Provide the [x, y] coordinate of the cell's center where the given text is located.  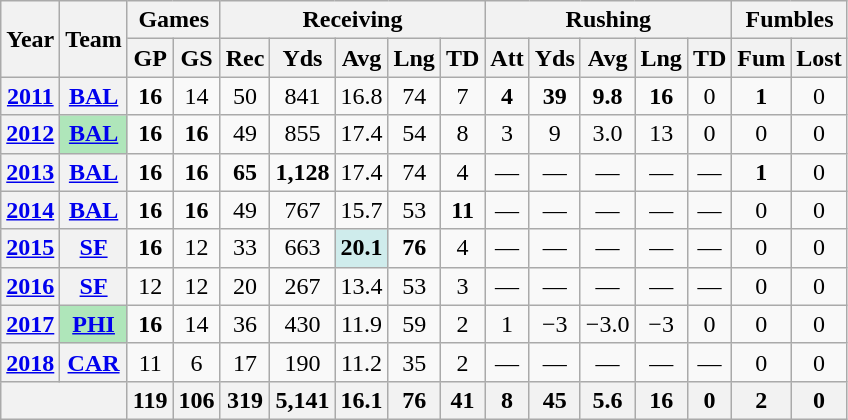
106 [196, 400]
2014 [30, 210]
267 [302, 286]
2017 [30, 324]
36 [245, 324]
39 [554, 96]
45 [554, 400]
16.8 [362, 96]
Att [507, 58]
663 [302, 248]
−3.0 [608, 324]
2018 [30, 362]
Games [174, 20]
841 [302, 96]
319 [245, 400]
13.4 [362, 286]
20 [245, 286]
767 [302, 210]
20.1 [362, 248]
9 [554, 134]
59 [414, 324]
9.8 [608, 96]
PHI [94, 324]
Year [30, 39]
41 [462, 400]
119 [150, 400]
15.7 [362, 210]
855 [302, 134]
Rushing [608, 20]
13 [661, 134]
5,141 [302, 400]
2015 [30, 248]
17 [245, 362]
16.1 [362, 400]
2011 [30, 96]
430 [302, 324]
Fumbles [790, 20]
190 [302, 362]
Lost [819, 58]
5.6 [608, 400]
35 [414, 362]
54 [414, 134]
Team [94, 39]
GP [150, 58]
6 [196, 362]
Fum [762, 58]
2012 [30, 134]
CAR [94, 362]
2016 [30, 286]
1,128 [302, 172]
11.2 [362, 362]
33 [245, 248]
GS [196, 58]
Rec [245, 58]
3.0 [608, 134]
7 [462, 96]
2013 [30, 172]
11.9 [362, 324]
50 [245, 96]
Receiving [352, 20]
65 [245, 172]
